Identify which cell holds the provided text, then report its (x, y) central coordinate. 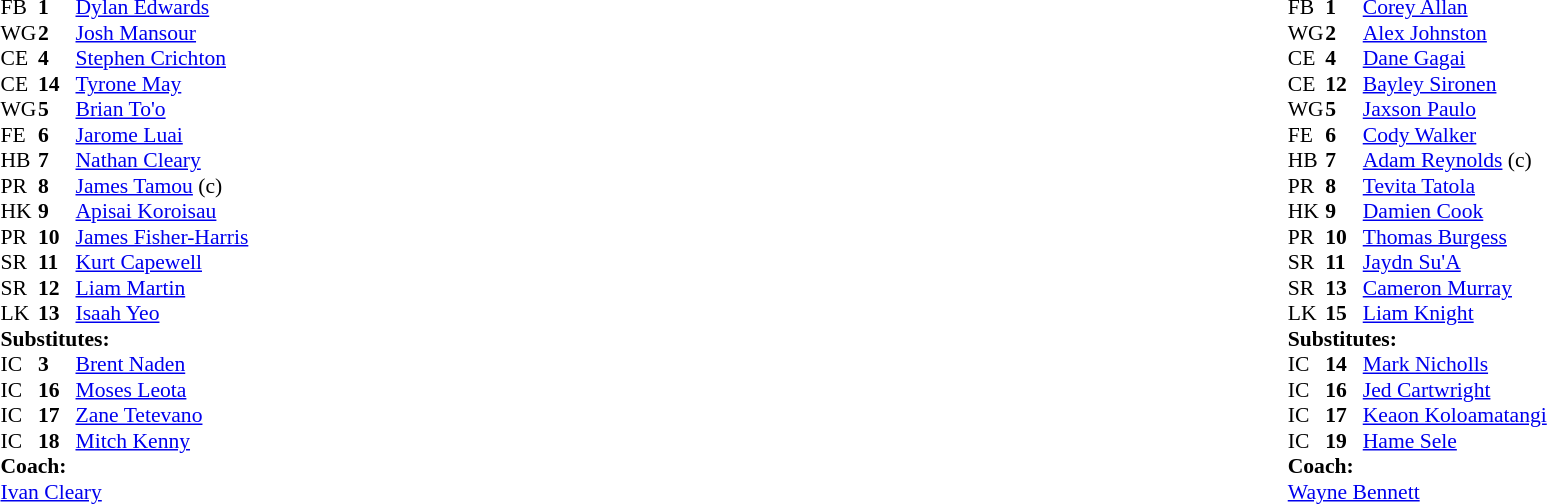
Zane Tetevano (162, 415)
Josh Mansour (162, 33)
Jarome Luai (162, 135)
3 (57, 365)
Stephen Crichton (162, 59)
Keaon Koloamatangi (1455, 415)
Adam Reynolds (c) (1455, 161)
19 (1344, 441)
Kurt Capewell (162, 263)
Dane Gagai (1455, 59)
Apisai Koroisau (162, 211)
James Tamou (c) (162, 186)
15 (1344, 313)
Mitch Kenny (162, 441)
Jed Cartwright (1455, 390)
Jaxson Paulo (1455, 109)
Brian To'o (162, 109)
Moses Leota (162, 390)
Liam Knight (1455, 313)
Nathan Cleary (162, 161)
Alex Johnston (1455, 33)
18 (57, 441)
Bayley Sironen (1455, 84)
Damien Cook (1455, 211)
Hame Sele (1455, 441)
Jaydn Su'A (1455, 263)
James Fisher-Harris (162, 237)
Cody Walker (1455, 135)
Brent Naden (162, 365)
Tyrone May (162, 84)
Mark Nicholls (1455, 365)
Isaah Yeo (162, 313)
Tevita Tatola (1455, 186)
Cameron Murray (1455, 288)
Liam Martin (162, 288)
Thomas Burgess (1455, 237)
